Determine the [x, y] coordinate at the center of the cell enclosing the given text.  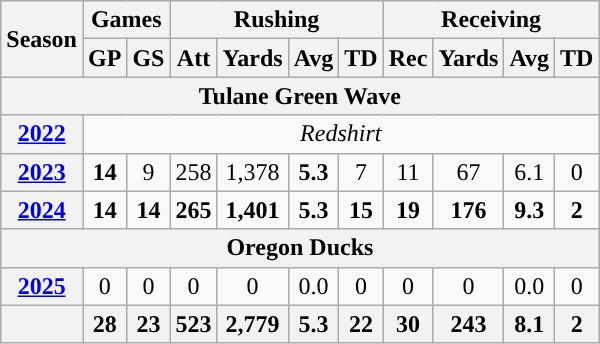
Att [194, 58]
Games [126, 20]
GP [104, 58]
30 [408, 324]
GS [148, 58]
Season [42, 39]
7 [361, 172]
Tulane Green Wave [300, 96]
9.3 [530, 210]
265 [194, 210]
19 [408, 210]
1,378 [252, 172]
11 [408, 172]
Rushing [276, 20]
23 [148, 324]
2025 [42, 286]
9 [148, 172]
Redshirt [340, 134]
67 [468, 172]
243 [468, 324]
176 [468, 210]
22 [361, 324]
8.1 [530, 324]
523 [194, 324]
2023 [42, 172]
2,779 [252, 324]
15 [361, 210]
2024 [42, 210]
Oregon Ducks [300, 248]
258 [194, 172]
1,401 [252, 210]
6.1 [530, 172]
Receiving [491, 20]
Rec [408, 58]
2022 [42, 134]
28 [104, 324]
